Return the (x, y) coordinate for the center point of the cell that contains the specified text.  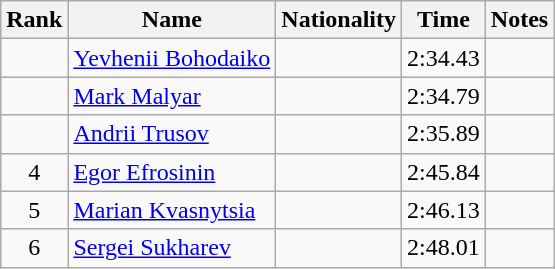
2:35.89 (444, 134)
4 (34, 172)
2:48.01 (444, 248)
Andrii Trusov (172, 134)
Name (172, 20)
Nationality (339, 20)
2:45.84 (444, 172)
Time (444, 20)
Notes (519, 20)
Rank (34, 20)
Mark Malyar (172, 96)
5 (34, 210)
Marian Kvasnytsia (172, 210)
Egor Efrosinin (172, 172)
6 (34, 248)
2:46.13 (444, 210)
2:34.43 (444, 58)
Yevhenii Bohodaiko (172, 58)
2:34.79 (444, 96)
Sergei Sukharev (172, 248)
